For the text-containing cell, return its midpoint in (x, y) coordinate format. 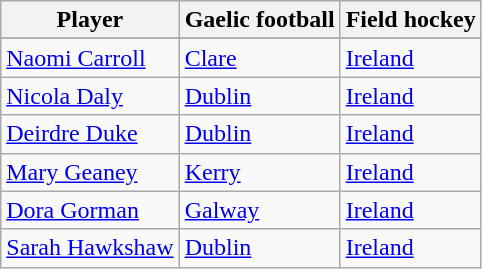
Player (90, 20)
Galway (260, 210)
Field hockey (410, 20)
Gaelic football (260, 20)
Clare (260, 58)
Nicola Daly (90, 96)
Sarah Hawkshaw (90, 248)
Kerry (260, 172)
Mary Geaney (90, 172)
Deirdre Duke (90, 134)
Naomi Carroll (90, 58)
Dora Gorman (90, 210)
